Search for the cell housing the specified text and yield its (x, y) center coordinate. 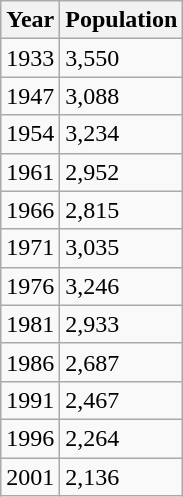
1971 (30, 248)
1947 (30, 96)
2,264 (122, 438)
Year (30, 20)
3,035 (122, 248)
1954 (30, 134)
3,088 (122, 96)
2,687 (122, 362)
1966 (30, 210)
1986 (30, 362)
3,246 (122, 286)
2,933 (122, 324)
2,136 (122, 477)
2,952 (122, 172)
2,467 (122, 400)
1933 (30, 58)
1976 (30, 286)
1996 (30, 438)
3,550 (122, 58)
2001 (30, 477)
2,815 (122, 210)
3,234 (122, 134)
Population (122, 20)
1981 (30, 324)
1991 (30, 400)
1961 (30, 172)
